Locate the cell with the specified text and output its [X, Y] center coordinate. 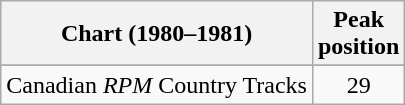
Peakposition [358, 34]
Chart (1980–1981) [157, 34]
Canadian RPM Country Tracks [157, 85]
29 [358, 85]
